Scan for the cell matching the given text and deliver its (x, y) coordinate at center. 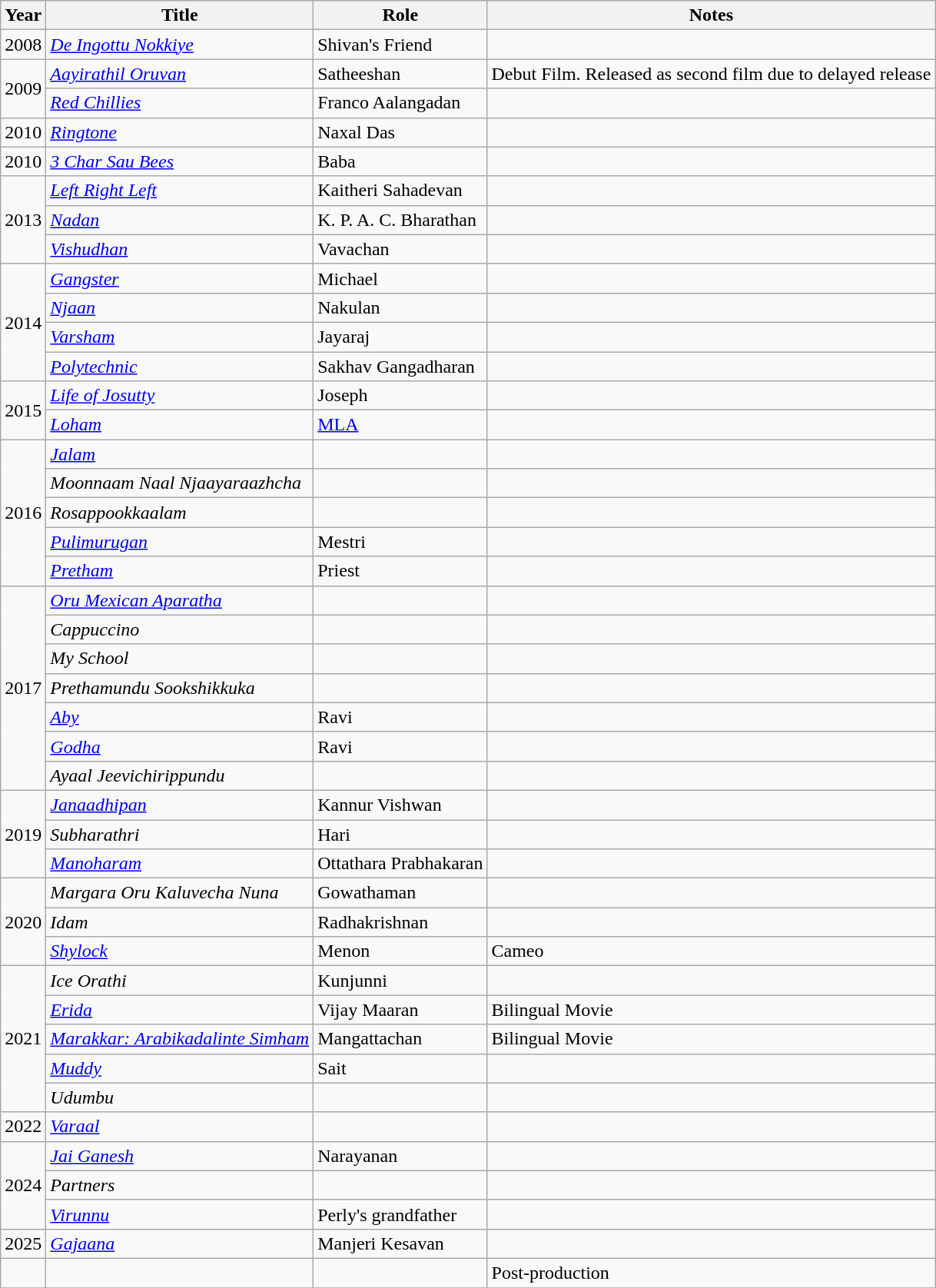
Red Chillies (180, 103)
Nadan (180, 220)
Aby (180, 717)
Sakhav Gangadharan (400, 367)
Mangattachan (400, 1039)
Post-production (712, 1273)
Prethamundu Sookshikkuka (180, 688)
K. P. A. C. Bharathan (400, 220)
Vavachan (400, 249)
Gowathaman (400, 893)
2024 (23, 1185)
Polytechnic (180, 367)
Manjeri Kesavan (400, 1243)
My School (180, 659)
Moonnaam Naal Njaayaraazhcha (180, 483)
Year (23, 15)
De Ingottu Nokkiye (180, 45)
2013 (23, 220)
Jai Ganesh (180, 1156)
2025 (23, 1243)
Life of Josutty (180, 396)
Cameo (712, 951)
Margara Oru Kaluvecha Nuna (180, 893)
Loham (180, 425)
Title (180, 15)
Cappuccino (180, 629)
Franco Aalangadan (400, 103)
Radhakrishnan (400, 922)
MLA (400, 425)
Ayaal Jeevichirippundu (180, 775)
2014 (23, 322)
Pulimurugan (180, 542)
Partners (180, 1185)
Shylock (180, 951)
Priest (400, 571)
Oru Mexican Aparatha (180, 600)
3 Char Sau Bees (180, 161)
Ottathara Prabhakaran (400, 864)
Left Right Left (180, 191)
Pretham (180, 571)
Nakulan (400, 307)
Ringtone (180, 132)
Satheeshan (400, 74)
Marakkar: Arabikadalinte Simham (180, 1039)
2008 (23, 45)
2019 (23, 834)
Sait (400, 1068)
Debut Film. Released as second film due to delayed release (712, 74)
Michael (400, 278)
Muddy (180, 1068)
2009 (23, 88)
Kaitheri Sahadevan (400, 191)
Narayanan (400, 1156)
Gajaana (180, 1243)
2015 (23, 410)
Varaal (180, 1127)
Joseph (400, 396)
2021 (23, 1039)
Menon (400, 951)
Kannur Vishwan (400, 805)
Jayaraj (400, 337)
Manoharam (180, 864)
2020 (23, 922)
2022 (23, 1127)
Godha (180, 746)
Rosappookkaalam (180, 513)
Jalam (180, 454)
Vishudhan (180, 249)
Udumbu (180, 1097)
Subharathri (180, 834)
Shivan's Friend (400, 45)
Janaadhipan (180, 805)
Hari (400, 834)
Perly's grandfather (400, 1214)
Varsham (180, 337)
Idam (180, 922)
Notes (712, 15)
Gangster (180, 278)
2016 (23, 513)
Erida (180, 1010)
Njaan (180, 307)
Mestri (400, 542)
Naxal Das (400, 132)
Vijay Maaran (400, 1010)
Role (400, 15)
Kunjunni (400, 981)
Ice Orathi (180, 981)
Virunnu (180, 1214)
Aayirathil Oruvan (180, 74)
2017 (23, 688)
Baba (400, 161)
